Return [X, Y] of the center of cell containing provided text 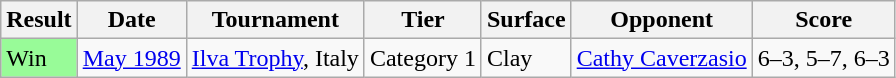
Category 1 [422, 58]
Clay [526, 58]
Result [39, 20]
Cathy Caverzasio [662, 58]
6–3, 5–7, 6–3 [824, 58]
Tournament [275, 20]
Ilva Trophy, Italy [275, 58]
Tier [422, 20]
Date [132, 20]
Opponent [662, 20]
Win [39, 58]
Surface [526, 20]
Score [824, 20]
May 1989 [132, 58]
